Extract the (x, y) coordinate from the center of the cell holding the provided text.  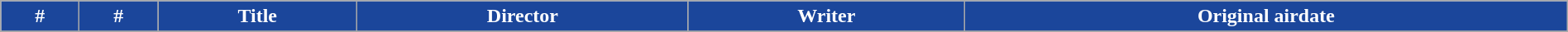
Title (258, 16)
Original airdate (1265, 16)
Director (523, 16)
Writer (826, 16)
